Return the (x, y) coordinate for the center point of the cell that contains the specified text.  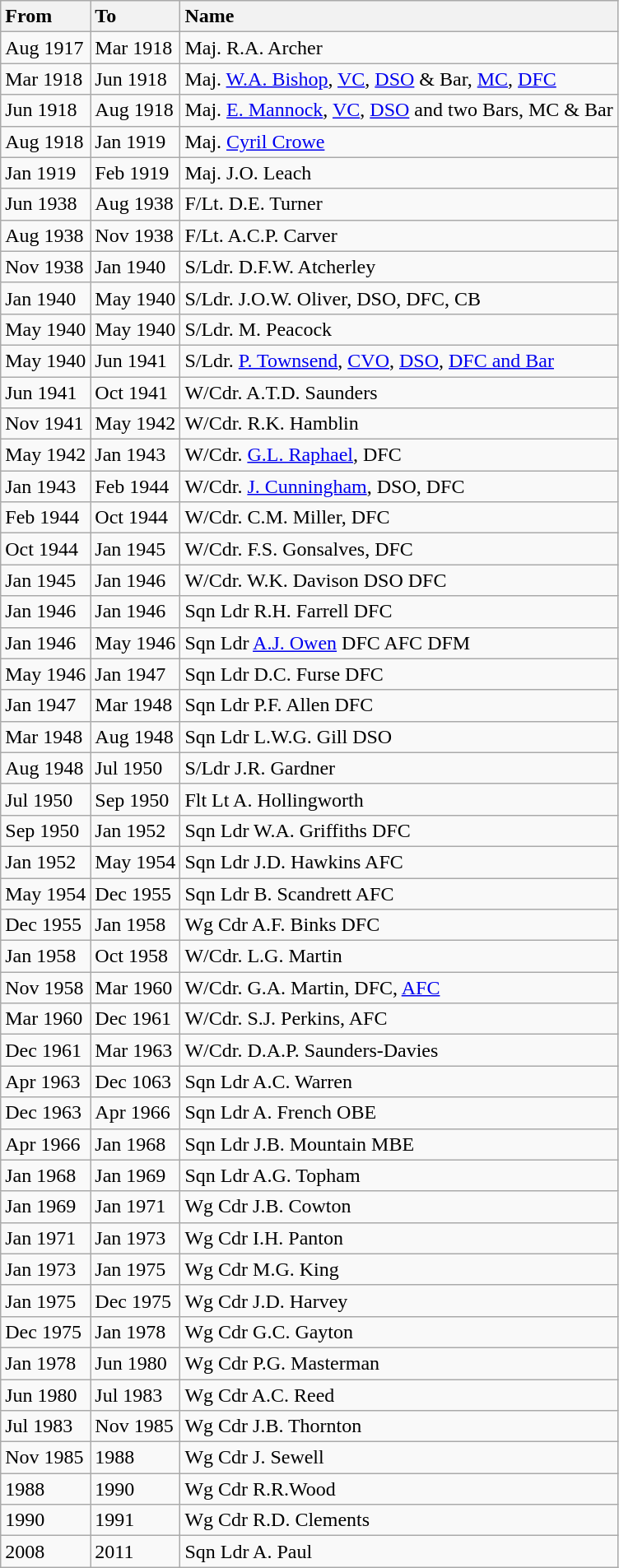
Nov 1958 (46, 988)
Maj. Cyril Crowe (398, 142)
Maj. E. Mannock, VC, DSO and two Bars, MC & Bar (398, 110)
Wg Cdr R.R.Wood (398, 1489)
Dec 1963 (46, 1113)
From (46, 16)
Sqn Ldr A.J. Owen DFC AFC DFM (398, 643)
Wg Cdr P.G. Masterman (398, 1363)
2008 (46, 1552)
Sqn Ldr J.B. Mountain MBE (398, 1144)
Wg Cdr G.C. Gayton (398, 1332)
Wg Cdr I.H. Panton (398, 1238)
Maj. J.O. Leach (398, 173)
Jun 1938 (46, 204)
Sqn Ldr A. Paul (398, 1552)
Wg Cdr J.B. Cowton (398, 1207)
W/Cdr. S.J. Perkins, AFC (398, 1019)
F/Lt. A.C.P. Carver (398, 235)
Sqn Ldr L.W.G. Gill DSO (398, 737)
Sqn Ldr A.C. Warren (398, 1082)
Sqn Ldr W.A. Griffiths DFC (398, 831)
F/Lt. D.E. Turner (398, 204)
Maj. R.A. Archer (398, 48)
Oct 1958 (135, 956)
S/Ldr. J.O.W. Oliver, DSO, DFC, CB (398, 298)
W/Cdr. F.S. Gonsalves, DFC (398, 549)
Sqn Ldr D.C. Furse DFC (398, 674)
Dec 1063 (135, 1082)
W/Cdr. J. Cunningham, DSO, DFC (398, 486)
Wg Cdr R.D. Clements (398, 1520)
Apr 1963 (46, 1082)
Aug 1917 (46, 48)
Sqn Ldr A. French OBE (398, 1113)
W/Cdr. C.M. Miller, DFC (398, 518)
W/Cdr. G.L. Raphael, DFC (398, 455)
W/Cdr. D.A.P. Saunders-Davies (398, 1050)
1991 (135, 1520)
Wg Cdr A.C. Reed (398, 1395)
S/Ldr. P. Townsend, CVO, DSO, DFC and Bar (398, 361)
To (135, 16)
Flt Lt A. Hollingworth (398, 799)
W/Cdr. A.T.D. Saunders (398, 393)
Wg Cdr M.G. King (398, 1269)
Name (398, 16)
Sqn Ldr P.F. Allen DFC (398, 705)
2011 (135, 1552)
Sqn Ldr B. Scandrett AFC (398, 893)
Sqn Ldr A.G. Topham (398, 1175)
Sqn Ldr J.D. Hawkins AFC (398, 862)
Wg Cdr J. Sewell (398, 1458)
S/Ldr J.R. Gardner (398, 768)
S/Ldr. M. Peacock (398, 329)
Oct 1941 (135, 393)
Wg Cdr J.D. Harvey (398, 1300)
Feb 1919 (135, 173)
W/Cdr. L.G. Martin (398, 956)
W/Cdr. G.A. Martin, DFC, AFC (398, 988)
W/Cdr. R.K. Hamblin (398, 424)
S/Ldr. D.F.W. Atcherley (398, 267)
Nov 1941 (46, 424)
W/Cdr. W.K. Davison DSO DFC (398, 580)
Sqn Ldr R.H. Farrell DFC (398, 612)
Mar 1963 (135, 1050)
Maj. W.A. Bishop, VC, DSO & Bar, MC, DFC (398, 79)
Wg Cdr A.F. Binks DFC (398, 925)
Wg Cdr J.B. Thornton (398, 1426)
